Determine the [x, y] coordinate at the center of the cell enclosing the given text.  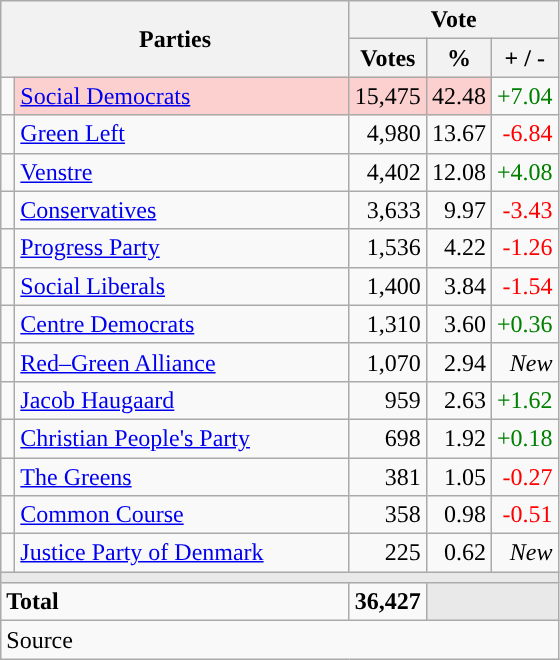
-6.84 [524, 134]
1,310 [388, 324]
Votes [388, 58]
4,980 [388, 134]
1.05 [458, 477]
1,400 [388, 286]
Jacob Haugaard [182, 400]
+7.04 [524, 96]
381 [388, 477]
Parties [176, 39]
Social Liberals [182, 286]
Centre Democrats [182, 324]
42.48 [458, 96]
3.84 [458, 286]
-1.26 [524, 248]
15,475 [388, 96]
1,536 [388, 248]
13.67 [458, 134]
2.63 [458, 400]
4.22 [458, 248]
Social Democrats [182, 96]
-3.43 [524, 210]
% [458, 58]
3.60 [458, 324]
0.98 [458, 515]
Vote [454, 20]
+ / - [524, 58]
+1.62 [524, 400]
Progress Party [182, 248]
698 [388, 438]
-0.51 [524, 515]
-1.54 [524, 286]
The Greens [182, 477]
+0.18 [524, 438]
+0.36 [524, 324]
358 [388, 515]
Justice Party of Denmark [182, 553]
Christian People's Party [182, 438]
Venstre [182, 172]
9.97 [458, 210]
36,427 [388, 602]
Conservatives [182, 210]
Green Left [182, 134]
3,633 [388, 210]
Red–Green Alliance [182, 362]
Source [280, 640]
Common Course [182, 515]
1.92 [458, 438]
+4.08 [524, 172]
12.08 [458, 172]
-0.27 [524, 477]
Total [176, 602]
0.62 [458, 553]
225 [388, 553]
959 [388, 400]
4,402 [388, 172]
2.94 [458, 362]
1,070 [388, 362]
